Determine the [x, y] coordinate at the center of the cell enclosing the given text.  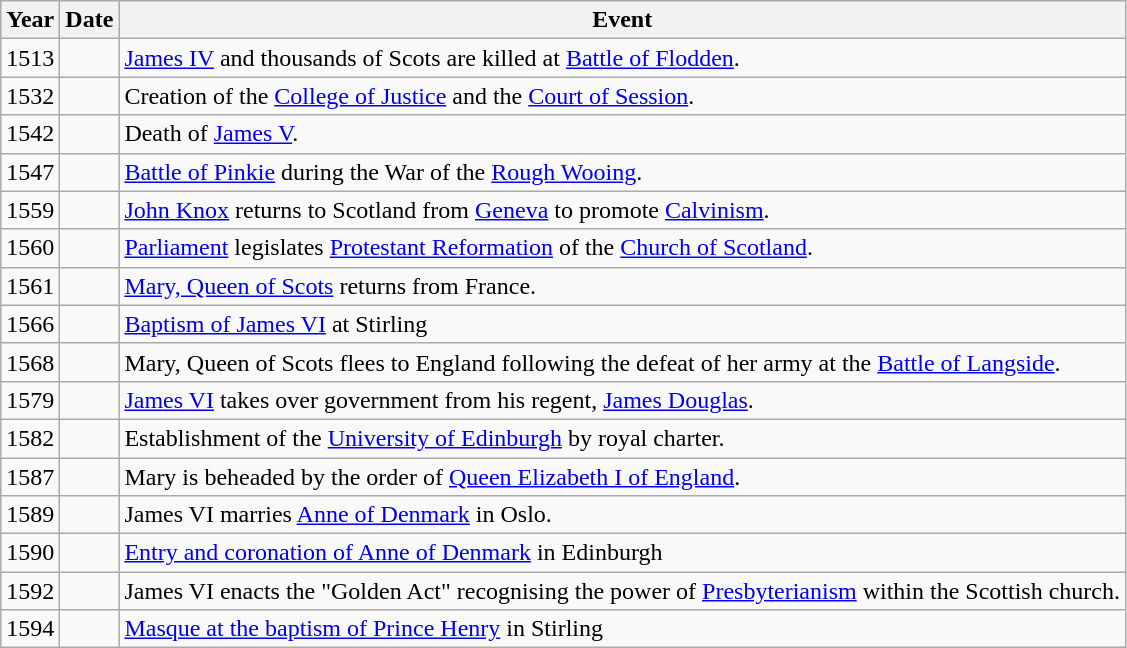
Baptism of James VI at Stirling [622, 324]
1590 [30, 553]
Parliament legislates Protestant Reformation of the Church of Scotland. [622, 248]
1587 [30, 477]
1579 [30, 400]
1561 [30, 286]
James IV and thousands of Scots are killed at Battle of Flodden. [622, 58]
1568 [30, 362]
1592 [30, 591]
Event [622, 20]
1560 [30, 248]
Mary, Queen of Scots returns from France. [622, 286]
James VI marries Anne of Denmark in Oslo. [622, 515]
James VI enacts the "Golden Act" recognising the power of Presbyterianism within the Scottish church. [622, 591]
1547 [30, 172]
Battle of Pinkie during the War of the Rough Wooing. [622, 172]
Entry and coronation of Anne of Denmark in Edinburgh [622, 553]
1582 [30, 438]
1513 [30, 58]
John Knox returns to Scotland from Geneva to promote Calvinism. [622, 210]
Creation of the College of Justice and the Court of Session. [622, 96]
Year [30, 20]
1594 [30, 629]
Date [90, 20]
Mary, Queen of Scots flees to England following the defeat of her army at the Battle of Langside. [622, 362]
Death of James V. [622, 134]
James VI takes over government from his regent, James Douglas. [622, 400]
1559 [30, 210]
1542 [30, 134]
Establishment of the University of Edinburgh by royal charter. [622, 438]
1589 [30, 515]
Mary is beheaded by the order of Queen Elizabeth I of England. [622, 477]
1566 [30, 324]
1532 [30, 96]
Masque at the baptism of Prince Henry in Stirling [622, 629]
